Return the (X, Y) coordinate for the center point of the cell that contains the specified text.  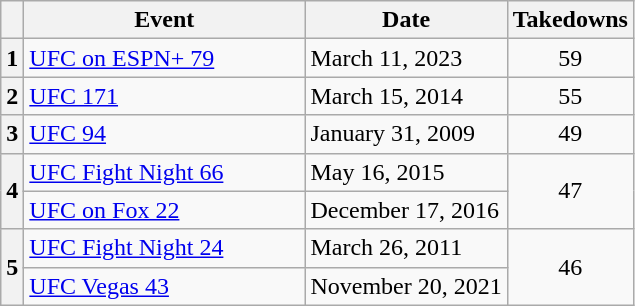
Date (406, 20)
46 (570, 267)
UFC on Fox 22 (164, 210)
4 (12, 191)
UFC Vegas 43 (164, 286)
March 26, 2011 (406, 248)
5 (12, 267)
January 31, 2009 (406, 134)
March 15, 2014 (406, 96)
3 (12, 134)
UFC Fight Night 66 (164, 172)
UFC 94 (164, 134)
December 17, 2016 (406, 210)
Event (164, 20)
UFC on ESPN+ 79 (164, 58)
1 (12, 58)
March 11, 2023 (406, 58)
Takedowns (570, 20)
UFC Fight Night 24 (164, 248)
55 (570, 96)
May 16, 2015 (406, 172)
49 (570, 134)
2 (12, 96)
UFC 171 (164, 96)
November 20, 2021 (406, 286)
47 (570, 191)
59 (570, 58)
